For the text-containing cell, return its midpoint in (x, y) coordinate format. 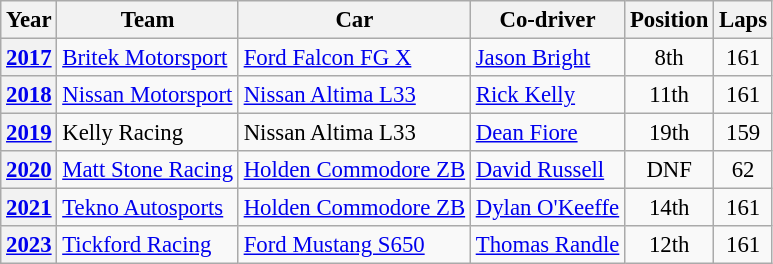
2017 (29, 58)
62 (744, 170)
Kelly Racing (148, 133)
DNF (670, 170)
Team (148, 20)
Thomas Randle (547, 245)
Ford Falcon FG X (354, 58)
Ford Mustang S650 (354, 245)
14th (670, 208)
2021 (29, 208)
Matt Stone Racing (148, 170)
8th (670, 58)
David Russell (547, 170)
12th (670, 245)
Tekno Autosports (148, 208)
Tickford Racing (148, 245)
Car (354, 20)
Nissan Motorsport (148, 95)
Rick Kelly (547, 95)
2020 (29, 170)
159 (744, 133)
Year (29, 20)
Laps (744, 20)
Dylan O'Keeffe (547, 208)
11th (670, 95)
2023 (29, 245)
Britek Motorsport (148, 58)
2019 (29, 133)
Co-driver (547, 20)
Position (670, 20)
19th (670, 133)
Dean Fiore (547, 133)
2018 (29, 95)
Jason Bright (547, 58)
